Locate the cell with the specified text and output its [x, y] center coordinate. 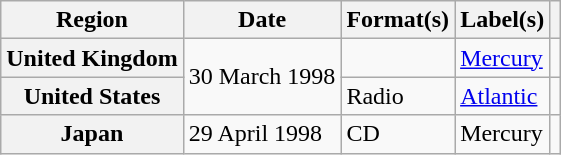
Region [92, 20]
CD [398, 134]
Japan [92, 134]
29 April 1998 [262, 134]
Label(s) [502, 20]
30 March 1998 [262, 77]
Atlantic [502, 96]
Date [262, 20]
Format(s) [398, 20]
United Kingdom [92, 58]
Radio [398, 96]
United States [92, 96]
